Detect which cell encompasses the target text, then output its [x, y] center coordinate. 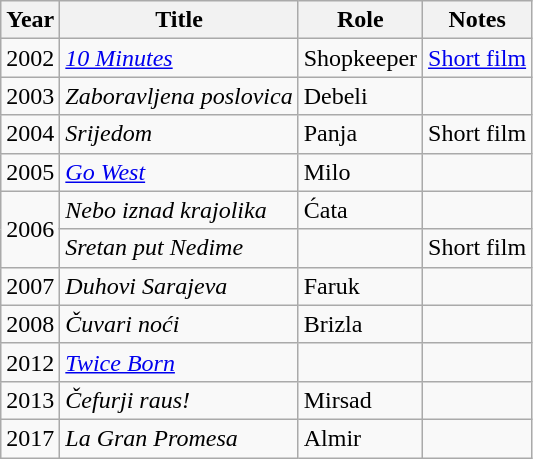
Title [179, 20]
2017 [30, 438]
Shopkeeper [360, 58]
Mirsad [360, 400]
2012 [30, 362]
2004 [30, 134]
Notes [478, 20]
La Gran Promesa [179, 438]
Panja [360, 134]
2007 [30, 286]
Milo [360, 172]
Debeli [360, 96]
Ćata [360, 210]
2013 [30, 400]
Go West [179, 172]
2008 [30, 324]
Čefurji raus! [179, 400]
Almir [360, 438]
Srijedom [179, 134]
Nebo iznad krajolika [179, 210]
Twice Born [179, 362]
Čuvari noći [179, 324]
Sretan put Nedime [179, 248]
2003 [30, 96]
2002 [30, 58]
Duhovi Sarajeva [179, 286]
Role [360, 20]
Brizla [360, 324]
Year [30, 20]
2005 [30, 172]
Zaboravljena poslovica [179, 96]
2006 [30, 229]
10 Minutes [179, 58]
Faruk [360, 286]
